Scan for the cell matching the given text and deliver its (x, y) coordinate at center. 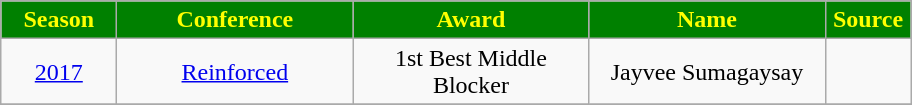
2017 (59, 72)
Name (707, 20)
Season (59, 20)
Jayvee Sumagaysay (707, 72)
Source (868, 20)
Conference (235, 20)
Reinforced (235, 72)
Award (471, 20)
1st Best Middle Blocker (471, 72)
